Search for the cell housing the specified text and yield its [x, y] center coordinate. 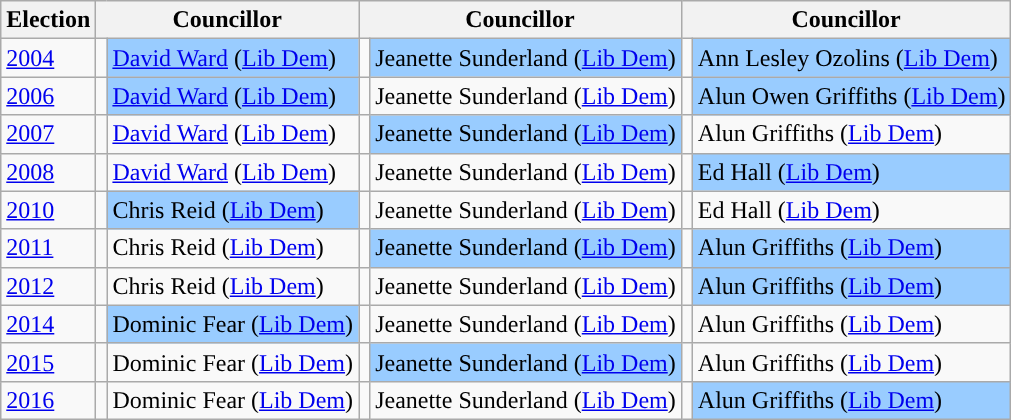
Alun Owen Griffiths (Lib Dem) [852, 96]
2012 [48, 286]
Election [48, 20]
2015 [48, 362]
2016 [48, 400]
2006 [48, 96]
2014 [48, 324]
2008 [48, 172]
2011 [48, 248]
2010 [48, 210]
2004 [48, 58]
Ann Lesley Ozolins (Lib Dem) [852, 58]
2007 [48, 134]
